From the cell containing the given text, extract its center point as (X, Y) coordinate. 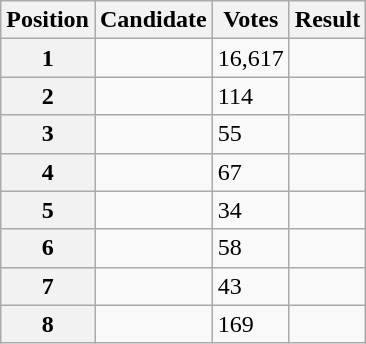
2 (48, 96)
6 (48, 248)
7 (48, 286)
1 (48, 58)
Result (327, 20)
Position (48, 20)
67 (250, 172)
3 (48, 134)
8 (48, 324)
16,617 (250, 58)
58 (250, 248)
4 (48, 172)
5 (48, 210)
Candidate (153, 20)
169 (250, 324)
34 (250, 210)
114 (250, 96)
55 (250, 134)
Votes (250, 20)
43 (250, 286)
